Provide the (X, Y) coordinate of the cell's center where the given text is located.  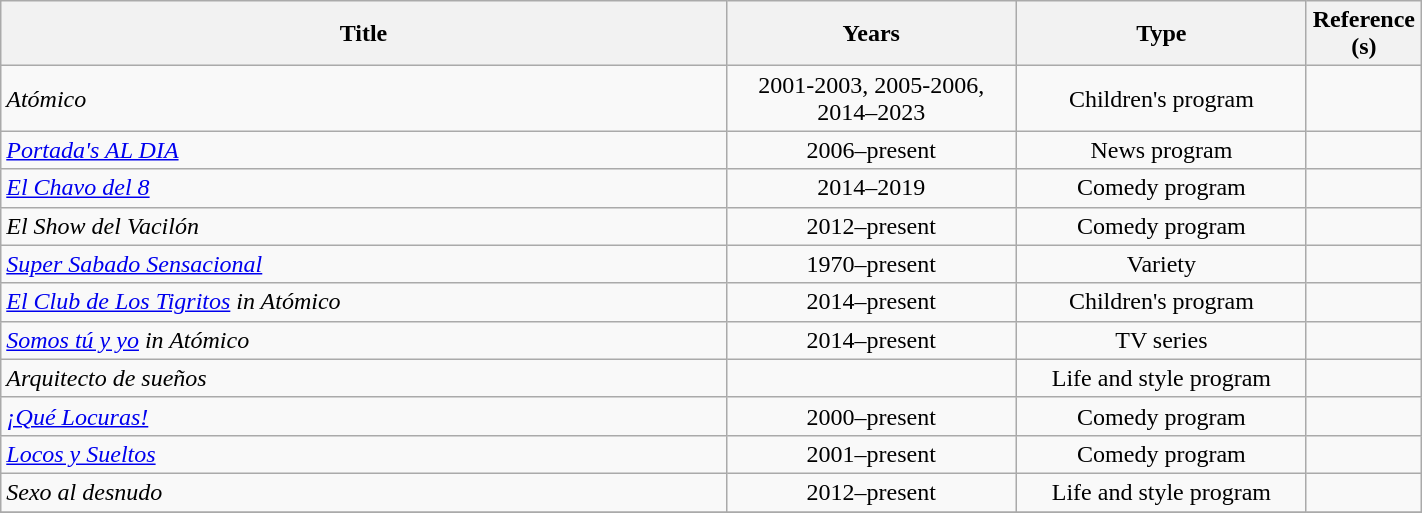
¡Qué Locuras! (364, 416)
Somos tú y yo in Atómico (364, 340)
Super Sabado Sensacional (364, 264)
2001–present (871, 454)
Years (871, 34)
El Club de Los Tigritos in Atómico (364, 302)
Sexo al desnudo (364, 492)
1970–present (871, 264)
Title (364, 34)
Arquitecto de sueños (364, 378)
Reference (s) (1364, 34)
El Show del Vacilón (364, 226)
Portada's AL DIA (364, 150)
2006–present (871, 150)
2014–2019 (871, 188)
2001-2003, 2005-2006, 2014–2023 (871, 98)
Atómico (364, 98)
Type (1161, 34)
Locos y Sueltos (364, 454)
TV series (1161, 340)
News program (1161, 150)
2000–present (871, 416)
Variety (1161, 264)
El Chavo del 8 (364, 188)
